Detect which cell encompasses the target text, then output its (x, y) center coordinate. 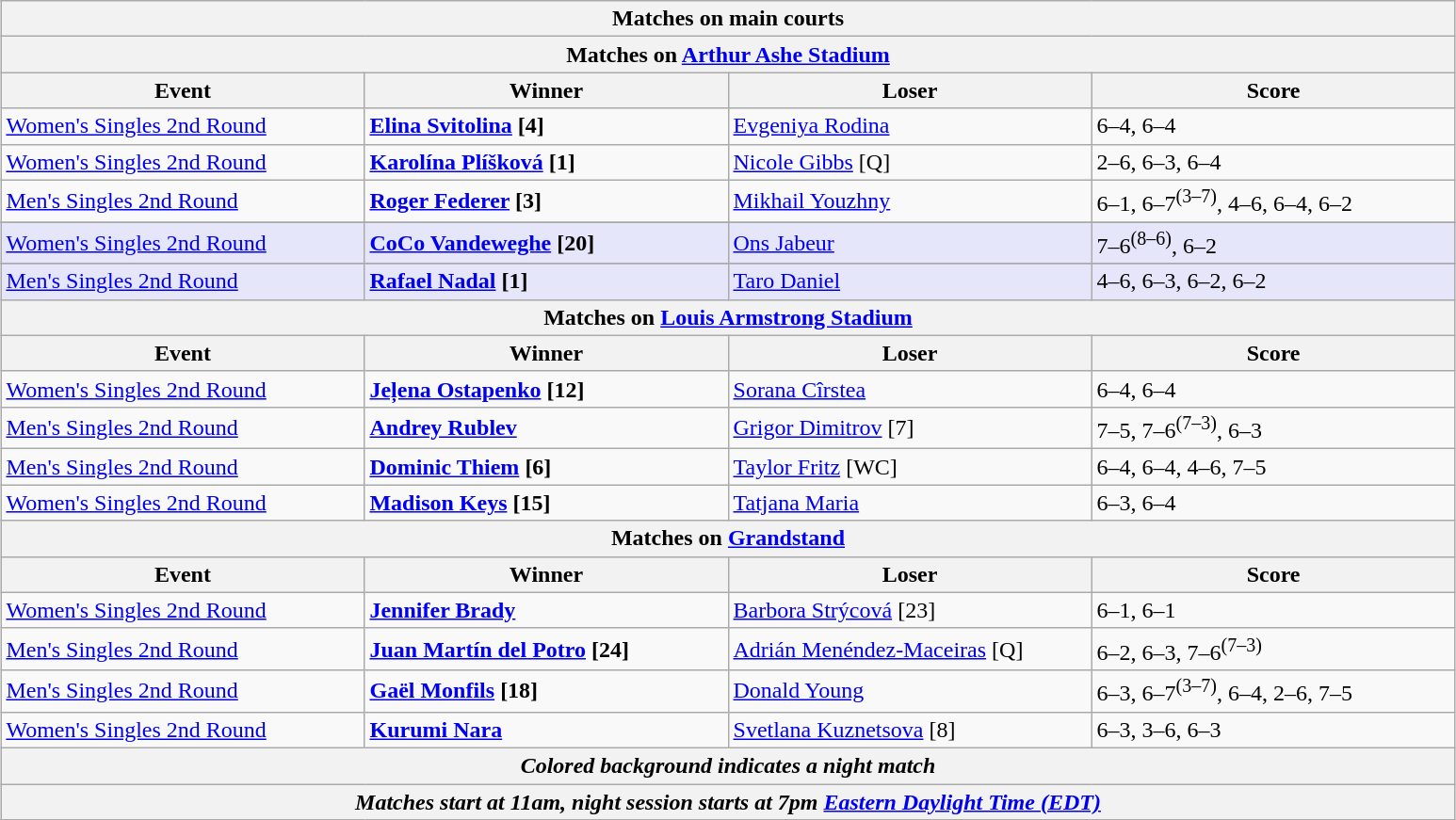
Madison Keys [15] (546, 503)
Gaël Monfils [18] (546, 691)
6–2, 6–3, 7–6(7–3) (1273, 650)
Karolína Plíšková [1] (546, 162)
Ons Jabeur (910, 243)
Grigor Dimitrov [7] (910, 427)
Jeļena Ostapenko [12] (546, 389)
6–1, 6–1 (1273, 610)
Roger Federer [3] (546, 201)
6–3, 6–7(3–7), 6–4, 2–6, 7–5 (1273, 691)
Adrián Menéndez-Maceiras [Q] (910, 650)
Elina Svitolina [4] (546, 126)
6–4, 6–4, 4–6, 7–5 (1273, 467)
Matches on main courts (728, 19)
Matches on Grandstand (728, 539)
Nicole Gibbs [Q] (910, 162)
Mikhail Youzhny (910, 201)
Kurumi Nara (546, 730)
Svetlana Kuznetsova [8] (910, 730)
Jennifer Brady (546, 610)
Andrey Rublev (546, 427)
Sorana Cîrstea (910, 389)
Matches on Louis Armstrong Stadium (728, 317)
4–6, 6–3, 6–2, 6–2 (1273, 281)
Matches start at 11am, night session starts at 7pm Eastern Daylight Time (EDT) (728, 802)
6–3, 6–4 (1273, 503)
6–3, 3–6, 6–3 (1273, 730)
Colored background indicates a night match (728, 765)
Matches on Arthur Ashe Stadium (728, 55)
2–6, 6–3, 6–4 (1273, 162)
Juan Martín del Potro [24] (546, 650)
Evgeniya Rodina (910, 126)
7–5, 7–6(7–3), 6–3 (1273, 427)
CoCo Vandeweghe [20] (546, 243)
7–6(8–6), 6–2 (1273, 243)
Donald Young (910, 691)
Taylor Fritz [WC] (910, 467)
Rafael Nadal [1] (546, 281)
Taro Daniel (910, 281)
Barbora Strýcová [23] (910, 610)
6–1, 6–7(3–7), 4–6, 6–4, 6–2 (1273, 201)
Tatjana Maria (910, 503)
Dominic Thiem [6] (546, 467)
